Extract the (x, y) coordinate from the center of the cell holding the provided text.  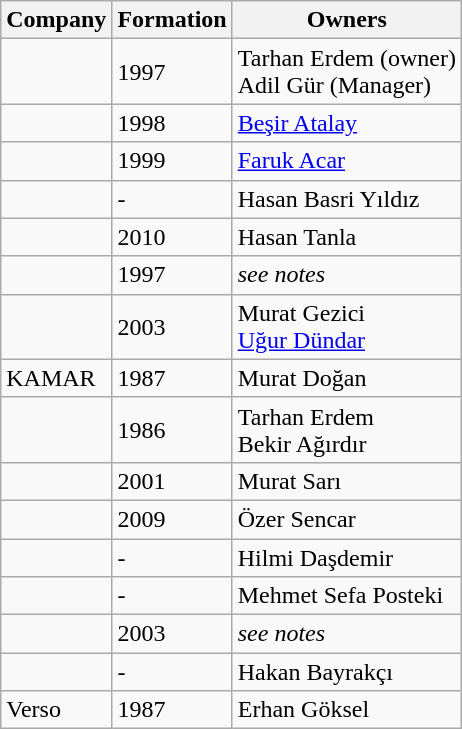
Formation (172, 20)
Tarhan Erdem (owner)Adil Gür (Manager) (346, 72)
1986 (172, 430)
Beşir Atalay (346, 123)
1998 (172, 123)
KAMAR (56, 378)
Faruk Acar (346, 161)
2010 (172, 237)
Hilmi Daşdemir (346, 557)
Owners (346, 20)
Özer Sencar (346, 519)
2009 (172, 519)
Verso (56, 710)
Tarhan ΕrdemBekir Ağırdır (346, 430)
Hasan Basri Yıldız (346, 199)
Murat Doğan (346, 378)
2001 (172, 481)
Murat GeziciUğur Dündar (346, 326)
Murat Sarı (346, 481)
1999 (172, 161)
Company (56, 20)
Mehmet Sefa Posteki (346, 596)
Hakan Bayrakçı (346, 672)
Hasan Tanla (346, 237)
Erhan Göksel (346, 710)
